From the cell containing the given text, extract its center point as (X, Y) coordinate. 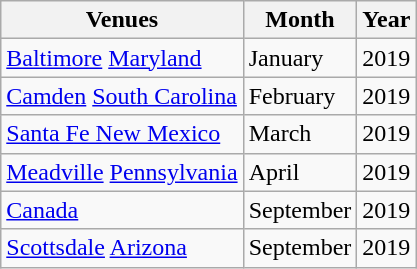
April (300, 172)
March (300, 134)
Baltimore Maryland (122, 58)
Year (386, 20)
January (300, 58)
Venues (122, 20)
Meadville Pennsylvania (122, 172)
Canada (122, 210)
Scottsdale Arizona (122, 248)
February (300, 96)
Camden South Carolina (122, 96)
Santa Fe New Mexico (122, 134)
Month (300, 20)
